Pinpoint the cell where the given text exists, returning its (X, Y) midpoint coordinate. 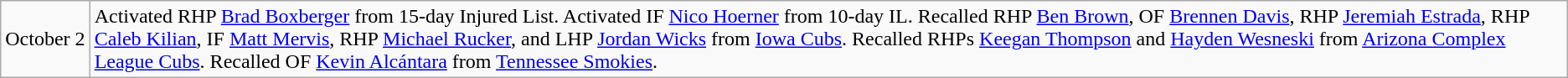
October 2 (45, 39)
